Scan for the cell matching the given text and deliver its [x, y] coordinate at center. 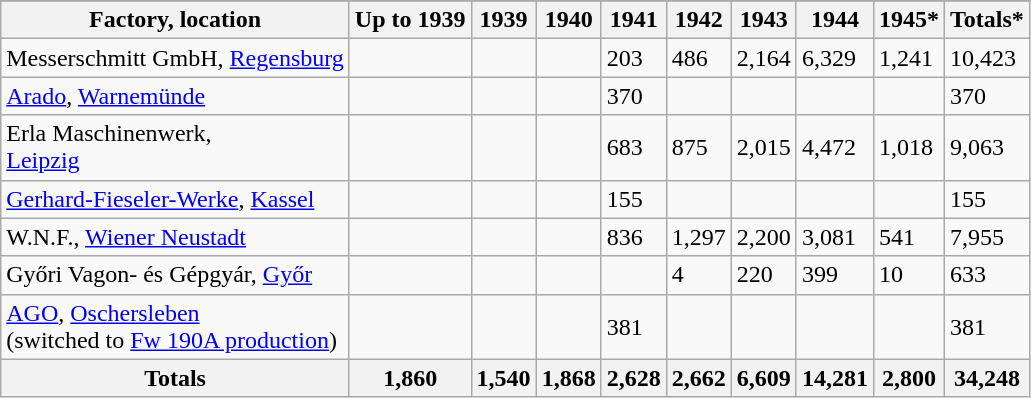
1,018 [908, 148]
1944 [834, 20]
203 [634, 58]
Erla Maschinenwerk,Leipzig [176, 148]
399 [834, 275]
683 [634, 148]
1941 [634, 20]
W.N.F., Wiener Neustadt [176, 237]
Up to 1939 [410, 20]
10 [908, 275]
AGO, Oschersleben(switched to Fw 190A production) [176, 326]
1,540 [504, 378]
9,063 [988, 148]
541 [908, 237]
Totals* [988, 20]
2,628 [634, 378]
486 [698, 58]
Factory, location [176, 20]
1945* [908, 20]
2,015 [764, 148]
4,472 [834, 148]
633 [988, 275]
1,868 [568, 378]
1939 [504, 20]
2,164 [764, 58]
2,200 [764, 237]
1,241 [908, 58]
6,609 [764, 378]
2,662 [698, 378]
4 [698, 275]
10,423 [988, 58]
Totals [176, 378]
34,248 [988, 378]
2,800 [908, 378]
3,081 [834, 237]
1940 [568, 20]
1,860 [410, 378]
Győri Vagon- és Gépgyár, Győr [176, 275]
14,281 [834, 378]
6,329 [834, 58]
7,955 [988, 237]
1943 [764, 20]
220 [764, 275]
836 [634, 237]
Gerhard-Fieseler-Werke, Kassel [176, 199]
1,297 [698, 237]
Messerschmitt GmbH, Regensburg [176, 58]
1942 [698, 20]
875 [698, 148]
Arado, Warnemünde [176, 96]
